Find where the given text appears and provide that cell's center as (X, Y) coordinate. 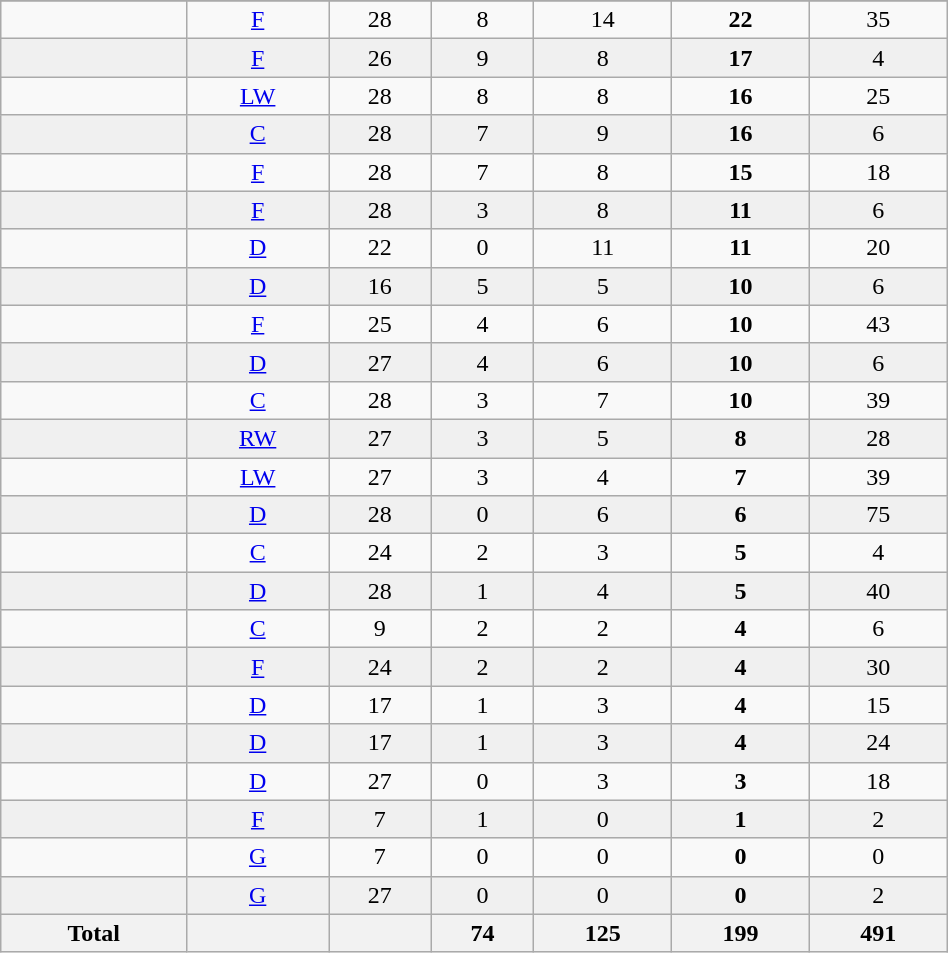
40 (878, 591)
26 (380, 58)
491 (878, 933)
35 (878, 20)
74 (482, 933)
43 (878, 324)
20 (878, 248)
30 (878, 667)
RW (258, 438)
Total (94, 933)
14 (603, 20)
75 (878, 515)
125 (603, 933)
199 (741, 933)
